Locate the cell with the specified text and output its (x, y) center coordinate. 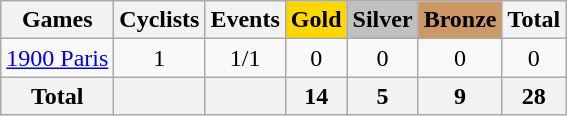
1900 Paris (58, 58)
Cyclists (160, 20)
14 (316, 96)
Silver (382, 20)
5 (382, 96)
Bronze (460, 20)
9 (460, 96)
1 (160, 58)
Events (245, 20)
28 (534, 96)
Gold (316, 20)
1/1 (245, 58)
Games (58, 20)
